Provide the (x, y) coordinate of the cell's center where the given text is located.  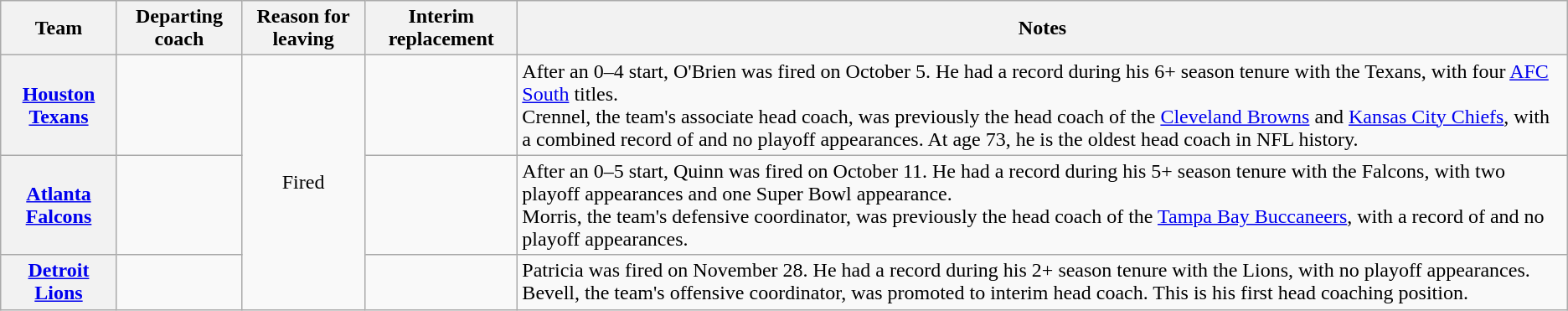
Reason for leaving (303, 29)
Atlanta Falcons (59, 205)
Detroit Lions (59, 282)
Departing coach (179, 29)
Team (59, 29)
Interim replacement (441, 29)
Fired (303, 183)
Houston Texans (59, 106)
Notes (1042, 29)
